From the cell containing the given text, extract its center point as [X, Y] coordinate. 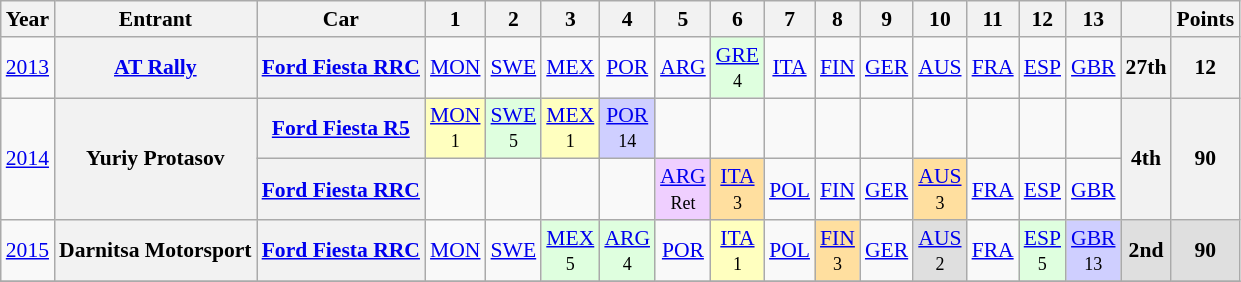
Ford Fiesta R5 [341, 128]
2 [514, 19]
GBR13 [1094, 250]
2015 [28, 250]
AUS3 [940, 190]
ITA3 [738, 190]
2013 [28, 68]
SWE5 [514, 128]
Entrant [156, 19]
Darnitsa Motorsport [156, 250]
Car [341, 19]
Year [28, 19]
AUS2 [940, 250]
7 [790, 19]
2nd [1146, 250]
2014 [28, 159]
AT Rally [156, 68]
MEX5 [570, 250]
9 [886, 19]
11 [993, 19]
5 [683, 19]
8 [838, 19]
ESP5 [1042, 250]
FIN3 [838, 250]
MEX1 [570, 128]
ARG [683, 68]
MON1 [456, 128]
AUS [940, 68]
10 [940, 19]
4 [627, 19]
Points [1205, 19]
GRE4 [738, 68]
ITA1 [738, 250]
13 [1094, 19]
3 [570, 19]
ITA [790, 68]
1 [456, 19]
ARG4 [627, 250]
MEX [570, 68]
27th [1146, 68]
ARGRet [683, 190]
4th [1146, 159]
POR14 [627, 128]
Yuriy Protasov [156, 159]
6 [738, 19]
